Determine the (X, Y) coordinate at the center of the cell enclosing the given text.  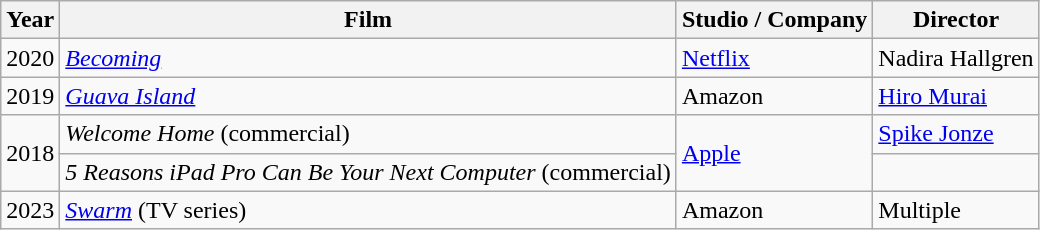
Nadira Hallgren (956, 58)
Netflix (774, 58)
Becoming (368, 58)
Director (956, 20)
Year (30, 20)
Spike Jonze (956, 134)
Multiple (956, 210)
Studio / Company (774, 20)
Hiro Murai (956, 96)
Apple (774, 153)
Swarm (TV series) (368, 210)
2020 (30, 58)
2019 (30, 96)
Welcome Home (commercial) (368, 134)
2023 (30, 210)
5 Reasons iPad Pro Can Be Your Next Computer (commercial) (368, 172)
Guava Island (368, 96)
2018 (30, 153)
Film (368, 20)
